Locate the cell with the specified text and output its (x, y) center coordinate. 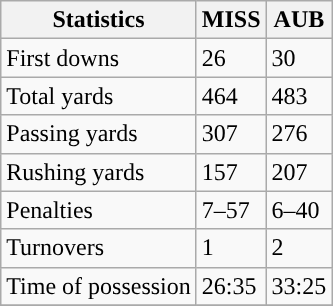
Time of possession (99, 286)
483 (299, 96)
AUB (299, 20)
Rushing yards (99, 172)
26:35 (231, 286)
Total yards (99, 96)
30 (299, 58)
1 (231, 248)
157 (231, 172)
464 (231, 96)
MISS (231, 20)
Statistics (99, 20)
33:25 (299, 286)
2 (299, 248)
Penalties (99, 210)
Turnovers (99, 248)
207 (299, 172)
First downs (99, 58)
Passing yards (99, 134)
6–40 (299, 210)
276 (299, 134)
7–57 (231, 210)
26 (231, 58)
307 (231, 134)
